Locate the cell with the specified text and output its [X, Y] center coordinate. 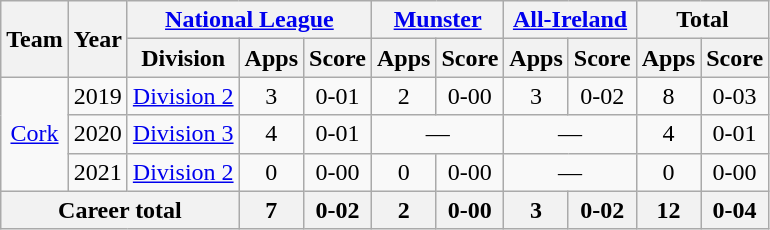
2020 [98, 134]
Division [183, 58]
0-03 [735, 96]
7 [271, 210]
Team [35, 39]
Total [702, 20]
National League [249, 20]
All-Ireland [570, 20]
0-04 [735, 210]
2019 [98, 96]
Munster [437, 20]
Career total [120, 210]
Division 3 [183, 134]
Year [98, 39]
12 [668, 210]
2021 [98, 172]
Cork [35, 134]
8 [668, 96]
